Output the (X, Y) coordinate of the center of the cell containing the given text.  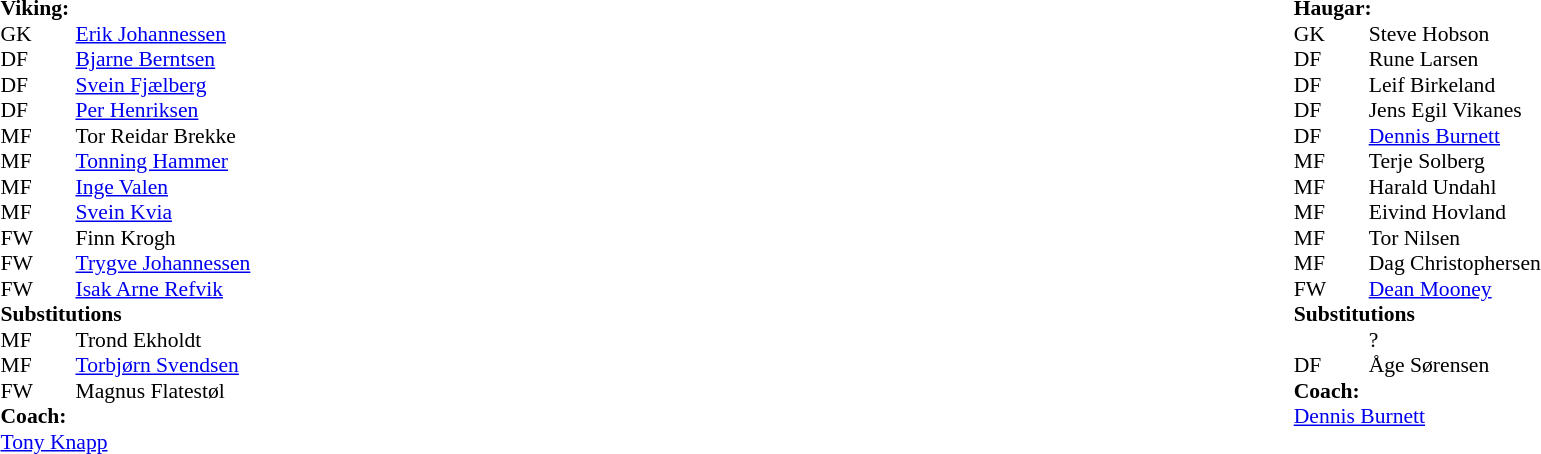
Magnus Flatestøl (164, 391)
Finn Krogh (164, 238)
Trond Ekholdt (164, 340)
Svein Kvia (164, 213)
Bjarne Berntsen (164, 59)
Inge Valen (164, 187)
Leif Birkeland (1455, 85)
Tor Reidar Brekke (164, 136)
Eivind Hovland (1455, 213)
Torbjørn Svendsen (164, 365)
Dean Mooney (1455, 289)
Åge Sørensen (1455, 365)
Tonning Hammer (164, 161)
Svein Fjælberg (164, 85)
Isak Arne Refvik (164, 289)
Rune Larsen (1455, 59)
Steve Hobson (1455, 34)
Harald Undahl (1455, 187)
Erik Johannessen (164, 34)
Jens Egil Vikanes (1455, 111)
Trygve Johannessen (164, 263)
Terje Solberg (1455, 161)
Dag Christophersen (1455, 263)
? (1455, 340)
Tor Nilsen (1455, 238)
Per Henriksen (164, 111)
